Scan for the cell matching the given text and deliver its [X, Y] coordinate at center. 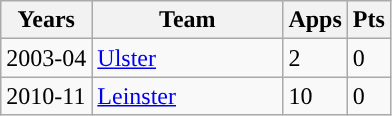
Apps [315, 20]
Team [188, 20]
2 [315, 58]
10 [315, 96]
Leinster [188, 96]
2010-11 [46, 96]
Years [46, 20]
Ulster [188, 58]
2003-04 [46, 58]
Pts [368, 20]
